Find where the given text appears and provide that cell's center as (x, y) coordinate. 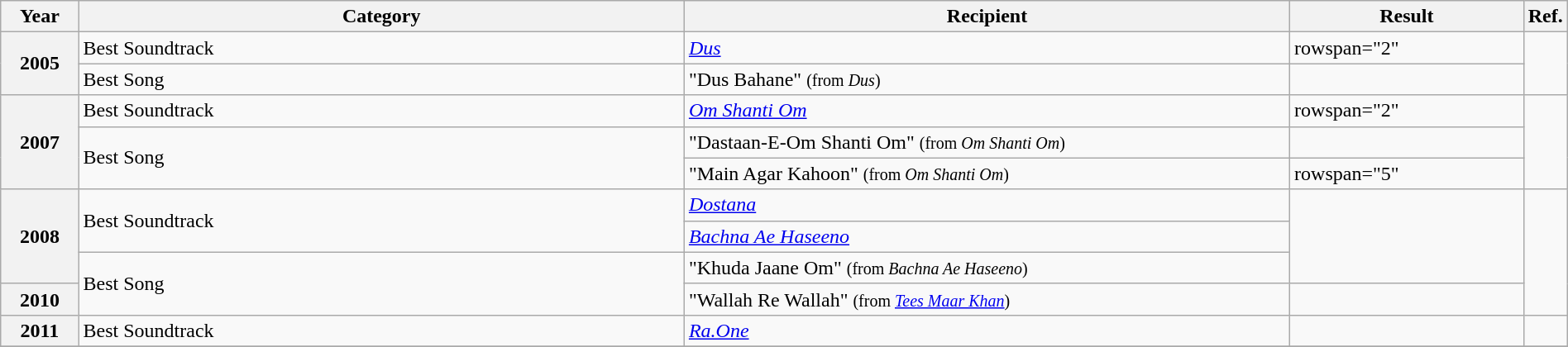
"Wallah Re Wallah" (from Tees Maar Khan) (987, 299)
rowspan="5" (1408, 173)
Ra.One (987, 330)
2010 (40, 299)
2007 (40, 142)
Year (40, 17)
"Dus Bahane" (from Dus) (987, 79)
2008 (40, 236)
"Khuda Jaane Om" (from Bachna Ae Haseeno) (987, 268)
2011 (40, 330)
Bachna Ae Haseeno (987, 236)
Recipient (987, 17)
"Main Agar Kahoon" (from Om Shanti Om) (987, 173)
Dostana (987, 205)
"Dastaan-E-Om Shanti Om" (from Om Shanti Om) (987, 142)
2005 (40, 64)
Ref. (1545, 17)
Om Shanti Om (987, 111)
Result (1408, 17)
Category (381, 17)
Dus (987, 48)
